Extract the [X, Y] coordinate from the center of the cell holding the provided text.  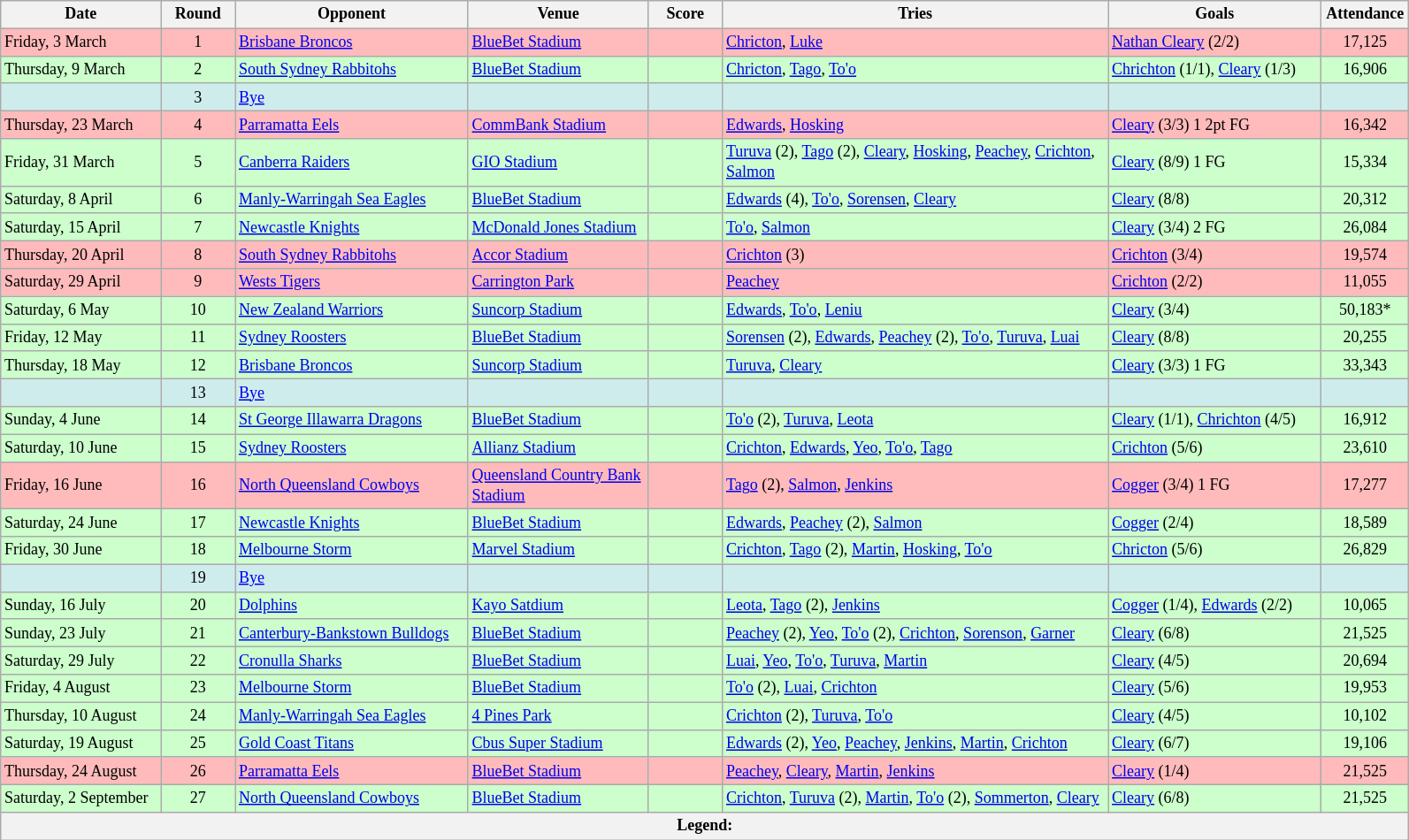
Thursday, 10 August [81, 716]
Peachey, Cleary, Martin, Jenkins [915, 771]
18 [198, 550]
Score [685, 14]
McDonald Jones Stadium [558, 226]
Attendance [1366, 14]
Saturday, 29 July [81, 661]
20,694 [1366, 661]
Date [81, 14]
Gold Coast Titans [352, 743]
33,343 [1366, 364]
Turuva (2), Tago (2), Cleary, Hosking, Peachey, Crichton, Salmon [915, 163]
To'o (2), Luai, Crichton [915, 688]
To'o (2), Turuva, Leota [915, 421]
Cleary (1/1), Chrichton (4/5) [1215, 421]
Cleary (3/3) 1 FG [1215, 364]
Tries [915, 14]
26,829 [1366, 550]
7 [198, 226]
20,255 [1366, 338]
Turuva, Cleary [915, 364]
Cleary (5/6) [1215, 688]
17 [198, 523]
Friday, 4 August [81, 688]
19,106 [1366, 743]
Round [198, 14]
Cleary (6/7) [1215, 743]
23,610 [1366, 447]
Edwards, Peachey (2), Salmon [915, 523]
Thursday, 9 March [81, 69]
Saturday, 10 June [81, 447]
8 [198, 255]
6 [198, 200]
Friday, 30 June [81, 550]
Canterbury-Bankstown Bulldogs [352, 633]
Leota, Tago (2), Jenkins [915, 605]
16,906 [1366, 69]
Edwards, To'o, Leniu [915, 309]
Chricton, Tago, To'o [915, 69]
Chrichton (1/1), Cleary (1/3) [1215, 69]
Cleary (3/4) [1215, 309]
Saturday, 29 April [81, 283]
2 [198, 69]
10 [198, 309]
Edwards (4), To'o, Sorensen, Cleary [915, 200]
4 [198, 124]
Thursday, 23 March [81, 124]
Friday, 31 March [81, 163]
Accor Stadium [558, 255]
24 [198, 716]
11,055 [1366, 283]
Goals [1215, 14]
Edwards (2), Yeo, Peachey, Jenkins, Martin, Crichton [915, 743]
Allianz Stadium [558, 447]
CommBank Stadium [558, 124]
10,102 [1366, 716]
GIO Stadium [558, 163]
17,125 [1366, 42]
Marvel Stadium [558, 550]
Legend: [705, 826]
Luai, Yeo, To'o, Turuva, Martin [915, 661]
16 [198, 485]
25 [198, 743]
Cleary (1/4) [1215, 771]
Canberra Raiders [352, 163]
20,312 [1366, 200]
Crichton (3/4) [1215, 255]
Friday, 3 March [81, 42]
Chricton, Luke [915, 42]
Thursday, 18 May [81, 364]
Saturday, 15 April [81, 226]
Cleary (3/4) 2 FG [1215, 226]
Crichton (2), Turuva, To'o [915, 716]
Saturday, 2 September [81, 798]
Saturday, 8 April [81, 200]
Sunday, 4 June [81, 421]
10,065 [1366, 605]
4 Pines Park [558, 716]
Sunday, 23 July [81, 633]
To'o, Salmon [915, 226]
Opponent [352, 14]
16,342 [1366, 124]
Saturday, 6 May [81, 309]
Cbus Super Stadium [558, 743]
19 [198, 578]
Nathan Cleary (2/2) [1215, 42]
23 [198, 688]
11 [198, 338]
13 [198, 393]
Saturday, 19 August [81, 743]
Thursday, 24 August [81, 771]
Crichton (5/6) [1215, 447]
Sunday, 16 July [81, 605]
Friday, 16 June [81, 485]
Crichton, Edwards, Yeo, To'o, Tago [915, 447]
Crichton, Turuva (2), Martin, To'o (2), Sommerton, Cleary [915, 798]
19,953 [1366, 688]
Wests Tigers [352, 283]
5 [198, 163]
26 [198, 771]
19,574 [1366, 255]
Chricton (5/6) [1215, 550]
22 [198, 661]
New Zealand Warriors [352, 309]
Thursday, 20 April [81, 255]
Peachey [915, 283]
Kayo Satdium [558, 605]
Sorensen (2), Edwards, Peachey (2), To'o, Turuva, Luai [915, 338]
Cogger (1/4), Edwards (2/2) [1215, 605]
26,084 [1366, 226]
18,589 [1366, 523]
Carrington Park [558, 283]
12 [198, 364]
21 [198, 633]
1 [198, 42]
Friday, 12 May [81, 338]
9 [198, 283]
Cogger (3/4) 1 FG [1215, 485]
16,912 [1366, 421]
14 [198, 421]
St George Illawarra Dragons [352, 421]
27 [198, 798]
20 [198, 605]
Cogger (2/4) [1215, 523]
15 [198, 447]
Saturday, 24 June [81, 523]
Venue [558, 14]
Queensland Country Bank Stadium [558, 485]
Cronulla Sharks [352, 661]
Peachey (2), Yeo, To'o (2), Crichton, Sorenson, Garner [915, 633]
Cleary (3/3) 1 2pt FG [1215, 124]
Dolphins [352, 605]
3 [198, 97]
Edwards, Hosking [915, 124]
Cleary (8/9) 1 FG [1215, 163]
Tago (2), Salmon, Jenkins [915, 485]
Crichton, Tago (2), Martin, Hosking, To'o [915, 550]
50,183* [1366, 309]
Crichton (2/2) [1215, 283]
17,277 [1366, 485]
Crichton (3) [915, 255]
15,334 [1366, 163]
